Capture the cell that displays the provided text and extract its (X, Y) central coordinate. 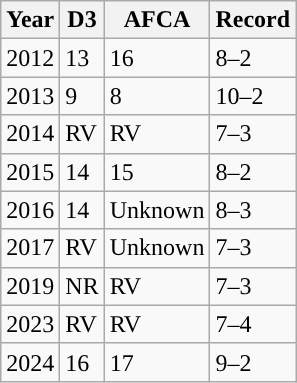
2013 (30, 96)
Year (30, 20)
2016 (30, 210)
17 (157, 362)
13 (82, 58)
2024 (30, 362)
NR (82, 286)
2015 (30, 172)
2019 (30, 286)
D3 (82, 20)
8 (157, 96)
7–4 (253, 324)
2012 (30, 58)
15 (157, 172)
8–3 (253, 210)
2017 (30, 248)
2014 (30, 134)
10–2 (253, 96)
AFCA (157, 20)
9–2 (253, 362)
9 (82, 96)
Record (253, 20)
2023 (30, 324)
